Extract the (X, Y) coordinate from the center of the cell holding the provided text.  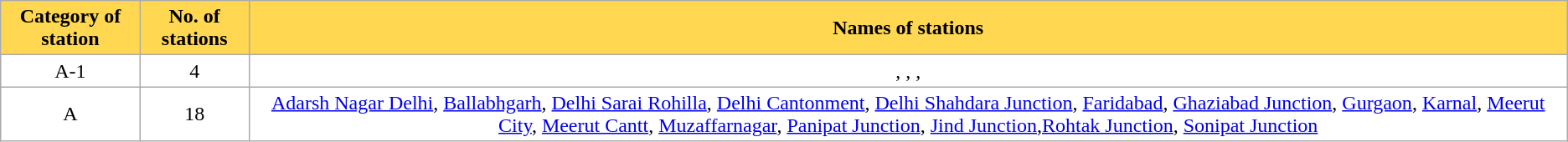
, , , (908, 71)
A-1 (70, 71)
Names of stations (908, 28)
4 (194, 71)
Category of station (70, 28)
18 (194, 114)
No. of stations (194, 28)
A (70, 114)
